Search for the cell housing the specified text and yield its [x, y] center coordinate. 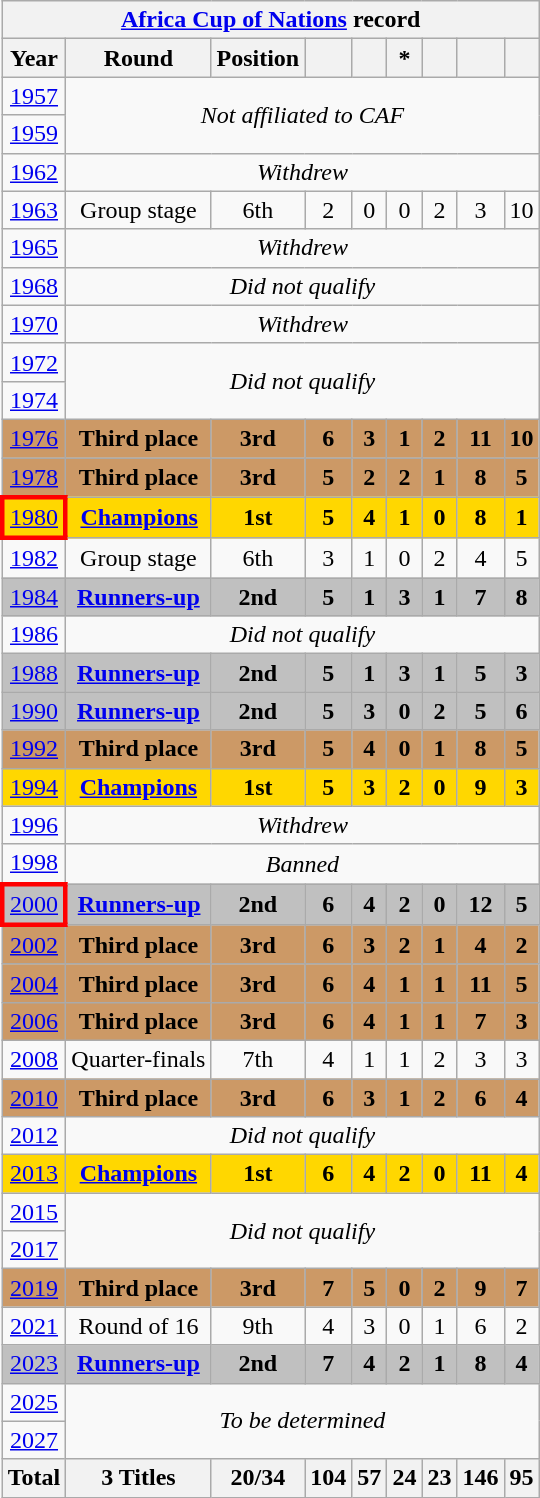
1968 [34, 286]
1972 [34, 362]
1980 [34, 518]
2027 [34, 1440]
1959 [34, 134]
57 [370, 1478]
1986 [34, 635]
146 [480, 1478]
2000 [34, 904]
1988 [34, 673]
Total [34, 1478]
95 [522, 1478]
1962 [34, 172]
1984 [34, 597]
2002 [34, 945]
23 [440, 1478]
1992 [34, 749]
Quarter-finals [138, 1059]
2017 [34, 1250]
Not affiliated to CAF [302, 115]
9th [258, 1326]
2019 [34, 1288]
2021 [34, 1326]
2004 [34, 983]
7th [258, 1059]
2008 [34, 1059]
1994 [34, 787]
1996 [34, 825]
Africa Cup of Nations record [270, 20]
1976 [34, 438]
1965 [34, 248]
To be determined [302, 1421]
20/34 [258, 1478]
Banned [302, 864]
Year [34, 58]
1974 [34, 400]
2025 [34, 1402]
1957 [34, 96]
1998 [34, 864]
2012 [34, 1136]
2023 [34, 1364]
2015 [34, 1212]
2010 [34, 1097]
1982 [34, 558]
2006 [34, 1021]
3 Titles [138, 1478]
Round [138, 58]
1963 [34, 210]
2013 [34, 1174]
* [404, 58]
Position [258, 58]
24 [404, 1478]
1978 [34, 478]
1990 [34, 711]
104 [328, 1478]
Round of 16 [138, 1326]
1970 [34, 324]
12 [480, 904]
